Return [x, y] of the center of cell containing provided text 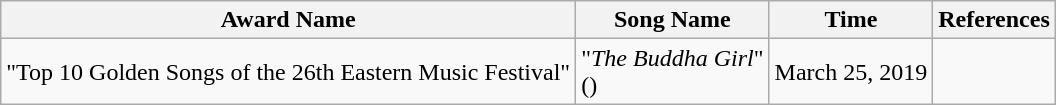
March 25, 2019 [851, 72]
References [994, 20]
"Top 10 Golden Songs of the 26th Eastern Music Festival" [288, 72]
Award Name [288, 20]
"The Buddha Girl"() [672, 72]
Time [851, 20]
Song Name [672, 20]
